From the cell containing the given text, extract its center point as (x, y) coordinate. 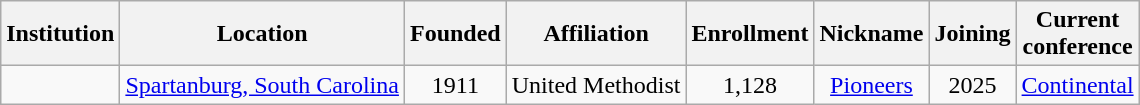
Location (262, 34)
Institution (60, 34)
Nickname (872, 34)
1911 (455, 85)
Joining (972, 34)
Founded (455, 34)
Continental (1078, 85)
Affiliation (596, 34)
Pioneers (872, 85)
1,128 (750, 85)
Enrollment (750, 34)
Spartanburg, South Carolina (262, 85)
Currentconference (1078, 34)
2025 (972, 85)
United Methodist (596, 85)
